Detect which cell encompasses the target text, then output its [x, y] center coordinate. 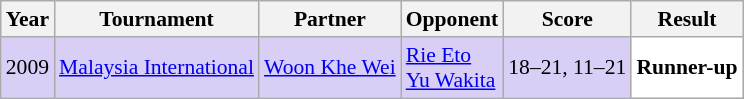
Tournament [156, 19]
Malaysia International [156, 68]
Year [28, 19]
18–21, 11–21 [567, 68]
Rie Eto Yu Wakita [452, 68]
Runner-up [686, 68]
Partner [330, 19]
Opponent [452, 19]
Result [686, 19]
2009 [28, 68]
Score [567, 19]
Woon Khe Wei [330, 68]
